Extract the (x, y) coordinate from the center of the cell holding the provided text.  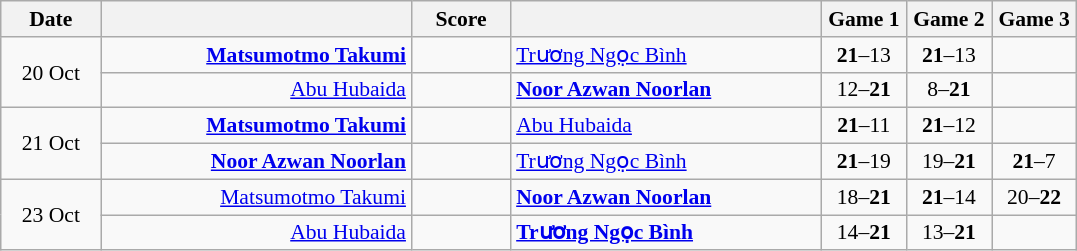
21–12 (948, 126)
Game 3 (1034, 19)
8–21 (948, 90)
23 Oct (51, 214)
Game 2 (948, 19)
13–21 (948, 233)
21 Oct (51, 144)
21–14 (948, 197)
18–21 (864, 197)
Date (51, 19)
12–21 (864, 90)
Game 1 (864, 19)
Score (461, 19)
19–21 (948, 162)
20–22 (1034, 197)
21–19 (864, 162)
21–7 (1034, 162)
14–21 (864, 233)
21–11 (864, 126)
20 Oct (51, 72)
